Capture the cell that displays the provided text and extract its (x, y) central coordinate. 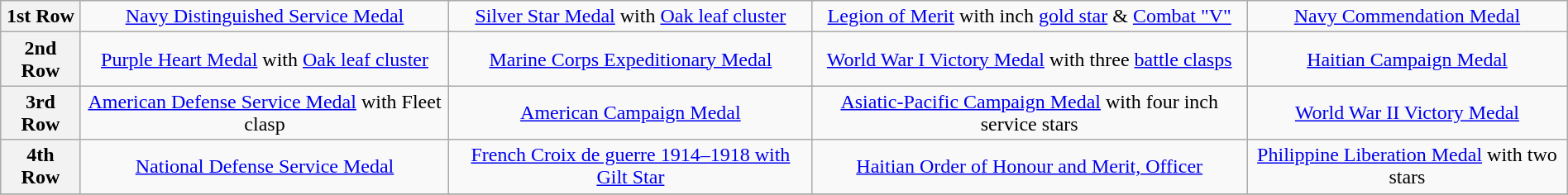
Asiatic-Pacific Campaign Medal with four inch service stars (1030, 112)
American Campaign Medal (630, 112)
Haitian Order of Honour and Merit, Officer (1030, 167)
Marine Corps Expeditionary Medal (630, 59)
3rd Row (41, 112)
Haitian Campaign Medal (1408, 59)
World War I Victory Medal with three battle clasps (1030, 59)
4th Row (41, 167)
Philippine Liberation Medal with two stars (1408, 167)
American Defense Service Medal with Fleet clasp (265, 112)
2nd Row (41, 59)
Purple Heart Medal with Oak leaf cluster (265, 59)
Navy Commendation Medal (1408, 17)
World War II Victory Medal (1408, 112)
Navy Distinguished Service Medal (265, 17)
National Defense Service Medal (265, 167)
1st Row (41, 17)
Silver Star Medal with Oak leaf cluster (630, 17)
Legion of Merit with inch gold star & Combat "V" (1030, 17)
French Croix de guerre 1914–1918 with Gilt Star (630, 167)
